Return [X, Y] of the center of cell containing provided text 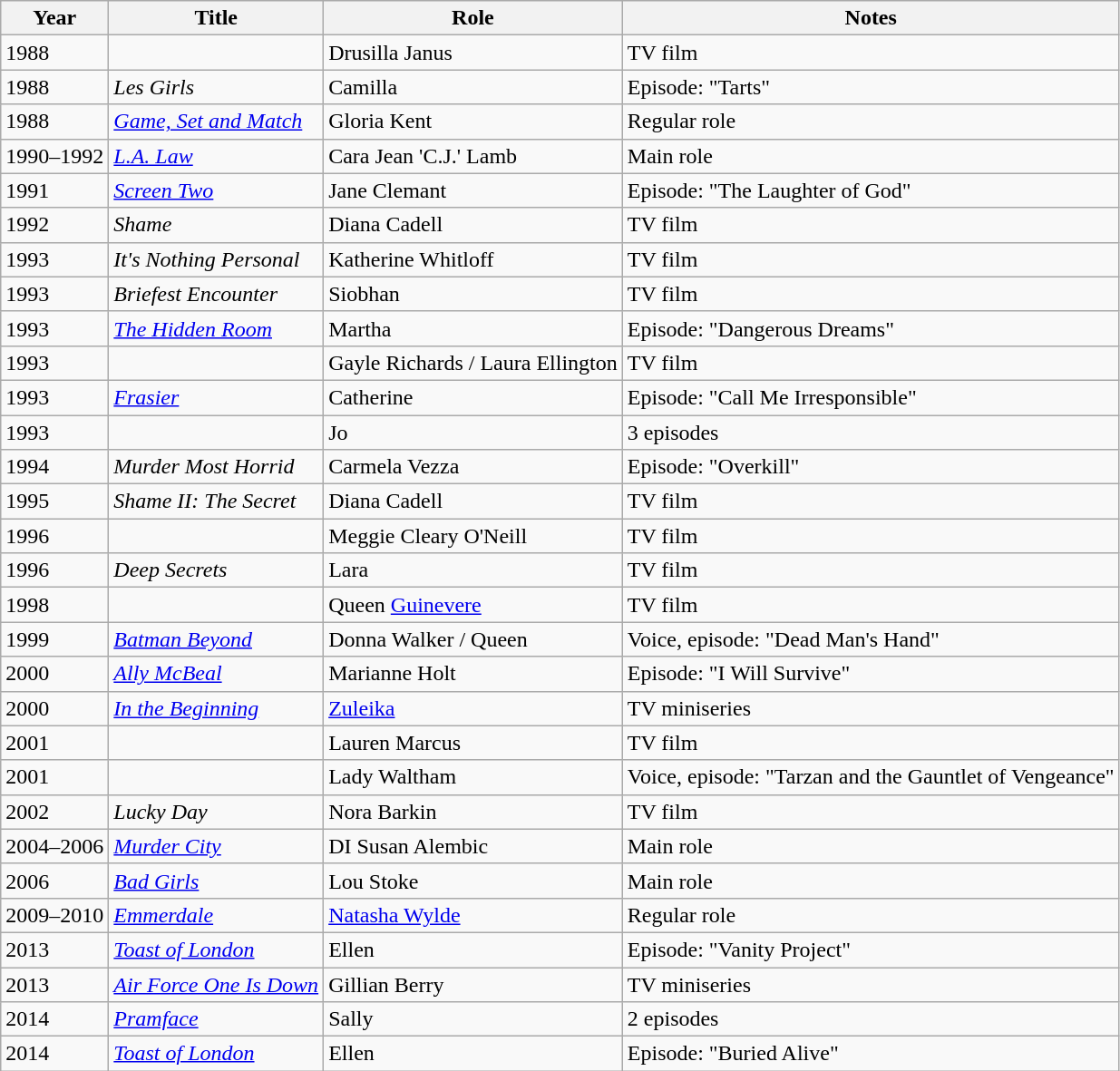
Siobhan [473, 294]
L.A. Law [216, 156]
Natasha Wylde [473, 915]
Game, Set and Match [216, 122]
Pramface [216, 1019]
Lauren Marcus [473, 743]
1991 [54, 190]
2 episodes [871, 1019]
Meggie Cleary O'Neill [473, 536]
Marianne Holt [473, 674]
Voice, episode: "Dead Man's Hand" [871, 639]
1994 [54, 467]
2004–2006 [54, 846]
In the Beginning [216, 708]
DI Susan Alembic [473, 846]
Emmerdale [216, 915]
It's Nothing Personal [216, 259]
Episode: "Vanity Project" [871, 949]
Shame II: The Secret [216, 501]
Queen Guinevere [473, 605]
Episode: "Tarts" [871, 87]
Lady Waltham [473, 777]
Ally McBeal [216, 674]
Murder City [216, 846]
Murder Most Horrid [216, 467]
Episode: "I Will Survive" [871, 674]
1995 [54, 501]
Catherine [473, 397]
Episode: "Dangerous Dreams" [871, 328]
Drusilla Janus [473, 53]
Camilla [473, 87]
Bad Girls [216, 881]
1999 [54, 639]
Lara [473, 570]
Lucky Day [216, 812]
Batman Beyond [216, 639]
Sally [473, 1019]
Episode: "Overkill" [871, 467]
Deep Secrets [216, 570]
Voice, episode: "Tarzan and the Gauntlet of Vengeance" [871, 777]
Nora Barkin [473, 812]
Frasier [216, 397]
Episode: "Buried Alive" [871, 1054]
Jo [473, 433]
Shame [216, 225]
Notes [871, 18]
Zuleika [473, 708]
The Hidden Room [216, 328]
3 episodes [871, 433]
Katherine Whitloff [473, 259]
Screen Two [216, 190]
Les Girls [216, 87]
Role [473, 18]
2009–2010 [54, 915]
Episode: "The Laughter of God" [871, 190]
Year [54, 18]
1990–1992 [54, 156]
Briefest Encounter [216, 294]
Gayle Richards / Laura Ellington [473, 363]
Cara Jean 'C.J.' Lamb [473, 156]
2002 [54, 812]
1992 [54, 225]
Donna Walker / Queen [473, 639]
Gloria Kent [473, 122]
Carmela Vezza [473, 467]
Jane Clemant [473, 190]
Gillian Berry [473, 984]
2006 [54, 881]
Lou Stoke [473, 881]
Title [216, 18]
1998 [54, 605]
Air Force One Is Down [216, 984]
Martha [473, 328]
Episode: "Call Me Irresponsible" [871, 397]
